Locate the cell with the specified text and output its (X, Y) center coordinate. 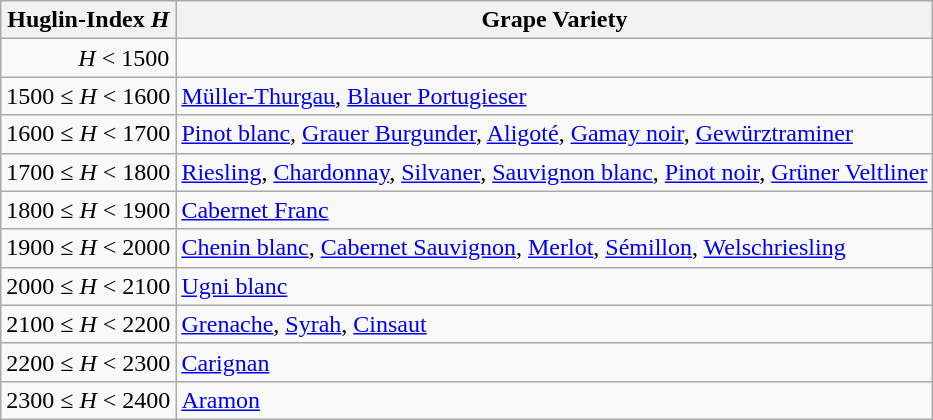
2000 ≤ H < 2100 (88, 286)
Grape Variety (554, 20)
H < 1500 (88, 58)
Aramon (554, 400)
Grenache, Syrah, Cinsaut (554, 324)
Pinot blanc, Grauer Burgunder, Aligoté, Gamay noir, Gewürztraminer (554, 134)
Cabernet Franc (554, 210)
1900 ≤ H < 2000 (88, 248)
2300 ≤ H < 2400 (88, 400)
1700 ≤ H < 1800 (88, 172)
Chenin blanc, Cabernet Sauvignon, Merlot, Sémillon, Welschriesling (554, 248)
Müller-Thurgau, Blauer Portugieser (554, 96)
Huglin-Index H (88, 20)
Riesling, Chardonnay, Silvaner, Sauvignon blanc, Pinot noir, Grüner Veltliner (554, 172)
1600 ≤ H < 1700 (88, 134)
2200 ≤ H < 2300 (88, 362)
1500 ≤ H < 1600 (88, 96)
1800 ≤ H < 1900 (88, 210)
2100 ≤ H < 2200 (88, 324)
Carignan (554, 362)
Ugni blanc (554, 286)
